Detect which cell encompasses the target text, then output its [x, y] center coordinate. 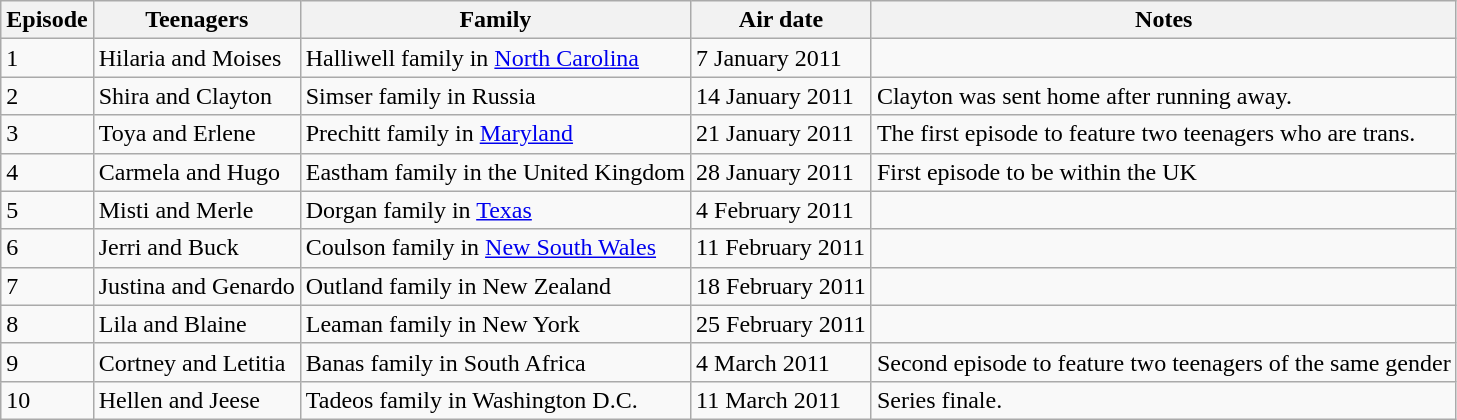
9 [47, 362]
Eastham family in the United Kingdom [495, 172]
3 [47, 134]
Halliwell family in North Carolina [495, 58]
7 January 2011 [782, 58]
The first episode to feature two teenagers who are trans. [1164, 134]
Simser family in Russia [495, 96]
Hilaria and Moises [196, 58]
Cortney and Letitia [196, 362]
Series finale. [1164, 400]
Banas family in South Africa [495, 362]
4 February 2011 [782, 210]
Episode [47, 20]
Dorgan family in Texas [495, 210]
Leaman family in New York [495, 324]
8 [47, 324]
6 [47, 248]
5 [47, 210]
21 January 2011 [782, 134]
11 February 2011 [782, 248]
Hellen and Jeese [196, 400]
Air date [782, 20]
First episode to be within the UK [1164, 172]
Jerri and Buck [196, 248]
Lila and Blaine [196, 324]
4 March 2011 [782, 362]
28 January 2011 [782, 172]
4 [47, 172]
Carmela and Hugo [196, 172]
Justina and Genardo [196, 286]
Coulson family in New South Wales [495, 248]
18 February 2011 [782, 286]
Shira and Clayton [196, 96]
Toya and Erlene [196, 134]
Tadeos family in Washington D.C. [495, 400]
11 March 2011 [782, 400]
Family [495, 20]
Outland family in New Zealand [495, 286]
Prechitt family in Maryland [495, 134]
Clayton was sent home after running away. [1164, 96]
2 [47, 96]
Notes [1164, 20]
Teenagers [196, 20]
Misti and Merle [196, 210]
1 [47, 58]
Second episode to feature two teenagers of the same gender [1164, 362]
7 [47, 286]
14 January 2011 [782, 96]
10 [47, 400]
25 February 2011 [782, 324]
